Determine the (x, y) coordinate at the center of the cell enclosing the given text.  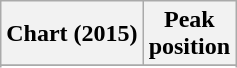
Peak position (189, 34)
Chart (2015) (72, 34)
